Scan for the cell matching the given text and deliver its (X, Y) coordinate at center. 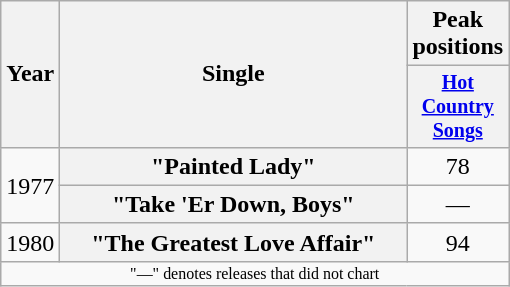
"—" denotes releases that did not chart (255, 273)
1977 (30, 185)
"The Greatest Love Affair" (234, 242)
Hot Country Songs (458, 106)
78 (458, 166)
Peak positions (458, 34)
1980 (30, 242)
"Take 'Er Down, Boys" (234, 204)
— (458, 204)
"Painted Lady" (234, 166)
Year (30, 74)
94 (458, 242)
Single (234, 74)
